Return the [x, y] coordinate for the center point of the cell that contains the specified text.  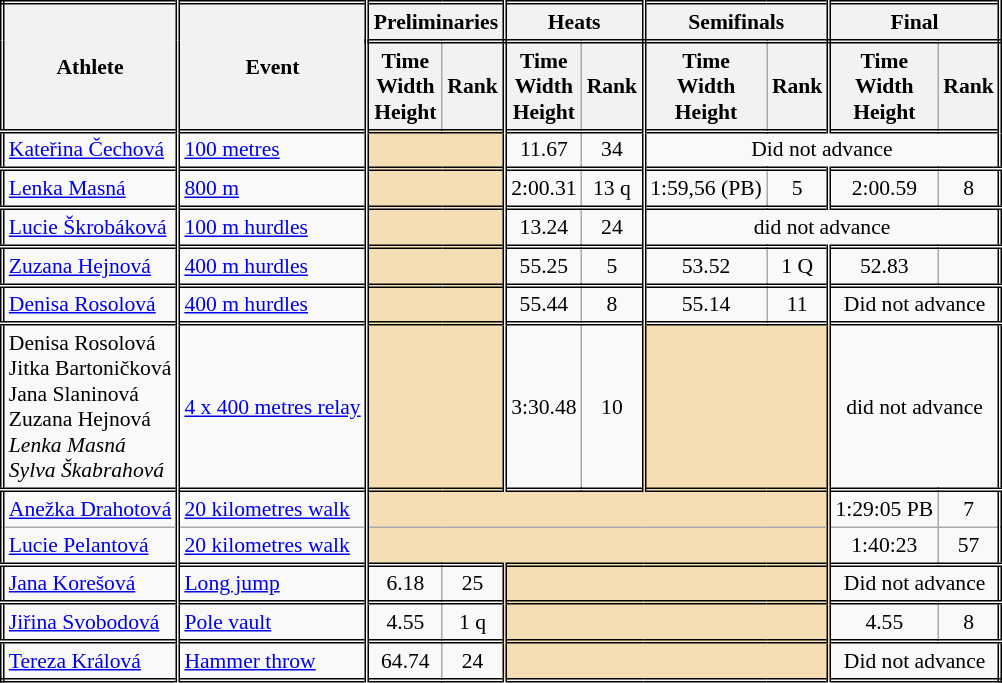
Anežka Drahotová [90, 508]
2:00.59 [884, 190]
4 x 400 metres relay [272, 407]
Pole vault [272, 622]
Event [272, 67]
Hammer throw [272, 662]
1:40:23 [884, 546]
Denisa Rosolová [90, 304]
1:59,56 (PB) [706, 190]
1 Q [798, 266]
55.44 [544, 304]
1 q [474, 622]
13.24 [544, 228]
Lenka Masná [90, 190]
3:30.48 [544, 407]
10 [613, 407]
57 [969, 546]
Long jump [272, 584]
Semifinals [736, 22]
11.67 [544, 150]
Preliminaries [436, 22]
64.74 [404, 662]
25 [474, 584]
Final [914, 22]
Lucie Škrobáková [90, 228]
Lucie Pelantová [90, 546]
53.52 [706, 266]
52.83 [884, 266]
Zuzana Hejnová [90, 266]
55.25 [544, 266]
34 [613, 150]
Jana Korešová [90, 584]
6.18 [404, 584]
Denisa RosolováJitka BartoničkováJana SlaninováZuzana HejnováLenka MasnáSylva Škabrahová [90, 407]
2:00.31 [544, 190]
Kateřina Čechová [90, 150]
Athlete [90, 67]
100 metres [272, 150]
100 m hurdles [272, 228]
13 q [613, 190]
Tereza Králová [90, 662]
11 [798, 304]
Jiřina Svobodová [90, 622]
7 [969, 508]
1:29:05 PB [884, 508]
55.14 [706, 304]
Heats [574, 22]
800 m [272, 190]
